Return the (x, y) coordinate for the center point of the cell that contains the specified text.  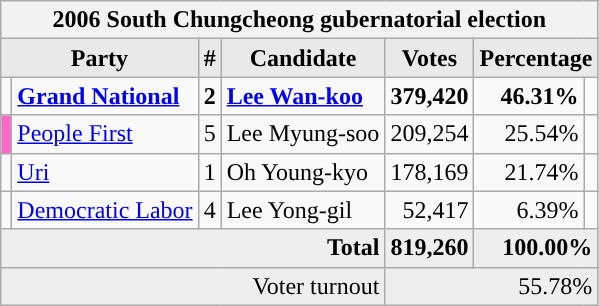
100.00% (536, 248)
Democratic Labor (105, 210)
55.78% (492, 286)
2 (210, 96)
46.31% (529, 96)
Lee Wan-koo (303, 96)
Oh Young-kyo (303, 172)
178,169 (430, 172)
52,417 (430, 210)
6.39% (529, 210)
1 (210, 172)
Lee Myung-soo (303, 134)
2006 South Chungcheong gubernatorial election (300, 20)
Candidate (303, 58)
Uri (105, 172)
Voter turnout (193, 286)
Votes (430, 58)
# (210, 58)
209,254 (430, 134)
Total (193, 248)
Party (100, 58)
Lee Yong-gil (303, 210)
Grand National (105, 96)
25.54% (529, 134)
Percentage (536, 58)
5 (210, 134)
819,260 (430, 248)
4 (210, 210)
379,420 (430, 96)
People First (105, 134)
21.74% (529, 172)
